Output the (X, Y) coordinate of the center of the cell containing the given text.  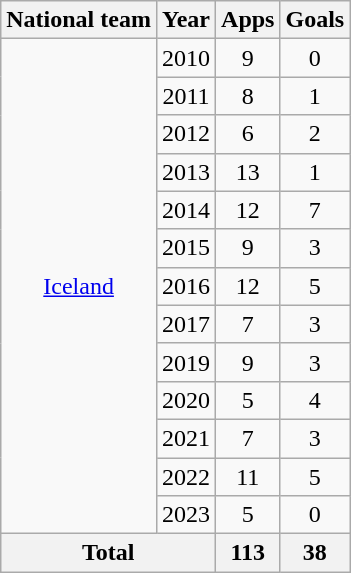
8 (248, 96)
2019 (186, 362)
4 (315, 400)
2017 (186, 324)
2 (315, 134)
113 (248, 553)
13 (248, 172)
Year (186, 20)
2011 (186, 96)
11 (248, 477)
Total (108, 553)
2023 (186, 515)
Iceland (79, 286)
2020 (186, 400)
38 (315, 553)
Apps (248, 20)
2015 (186, 248)
2021 (186, 438)
Goals (315, 20)
2016 (186, 286)
6 (248, 134)
2010 (186, 58)
2012 (186, 134)
2022 (186, 477)
2013 (186, 172)
National team (79, 20)
2014 (186, 210)
